Capture the cell that displays the provided text and extract its (X, Y) central coordinate. 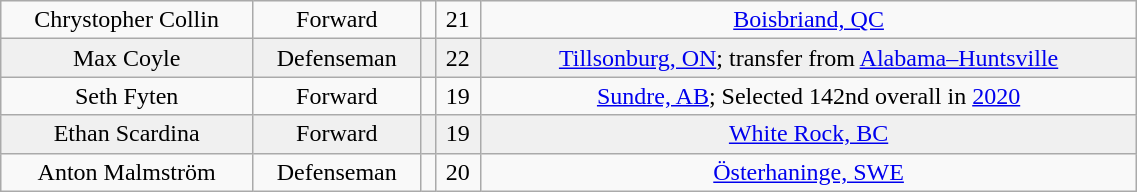
White Rock, BC (808, 134)
Ethan Scardina (127, 134)
Anton Malmström (127, 172)
Max Coyle (127, 58)
21 (458, 20)
Boisbriand, QC (808, 20)
22 (458, 58)
Tillsonburg, ON; transfer from Alabama–Huntsville (808, 58)
Sundre, AB; Selected 142nd overall in 2020 (808, 96)
20 (458, 172)
Chrystopher Collin (127, 20)
Seth Fyten (127, 96)
Österhaninge, SWE (808, 172)
